Capture the cell that displays the provided text and extract its (X, Y) central coordinate. 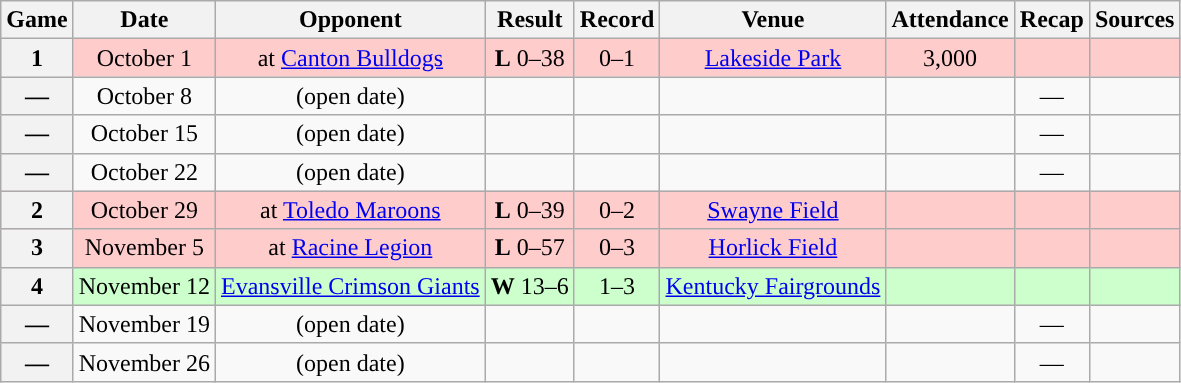
1 (37, 58)
at Racine Legion (350, 248)
L 0–38 (530, 58)
November 19 (144, 324)
October 1 (144, 58)
Horlick Field (773, 248)
October 22 (144, 172)
4 (37, 286)
at Canton Bulldogs (350, 58)
2 (37, 210)
Recap (1052, 20)
November 12 (144, 286)
Result (530, 20)
Record (617, 20)
Venue (773, 20)
Sources (1134, 20)
Swayne Field (773, 210)
L 0–57 (530, 248)
Game (37, 20)
November 26 (144, 362)
Date (144, 20)
0–3 (617, 248)
3,000 (950, 58)
1–3 (617, 286)
Opponent (350, 20)
Lakeside Park (773, 58)
Evansville Crimson Giants (350, 286)
L 0–39 (530, 210)
3 (37, 248)
October 29 (144, 210)
November 5 (144, 248)
October 8 (144, 96)
0–1 (617, 58)
0–2 (617, 210)
W 13–6 (530, 286)
Attendance (950, 20)
at Toledo Maroons (350, 210)
Kentucky Fairgrounds (773, 286)
October 15 (144, 134)
